Output the [X, Y] coordinate of the center of the cell containing the given text.  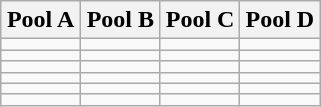
Pool D [280, 20]
Pool B [120, 20]
Pool A [41, 20]
Pool C [200, 20]
